Determine the (x, y) coordinate at the center of the cell enclosing the given text.  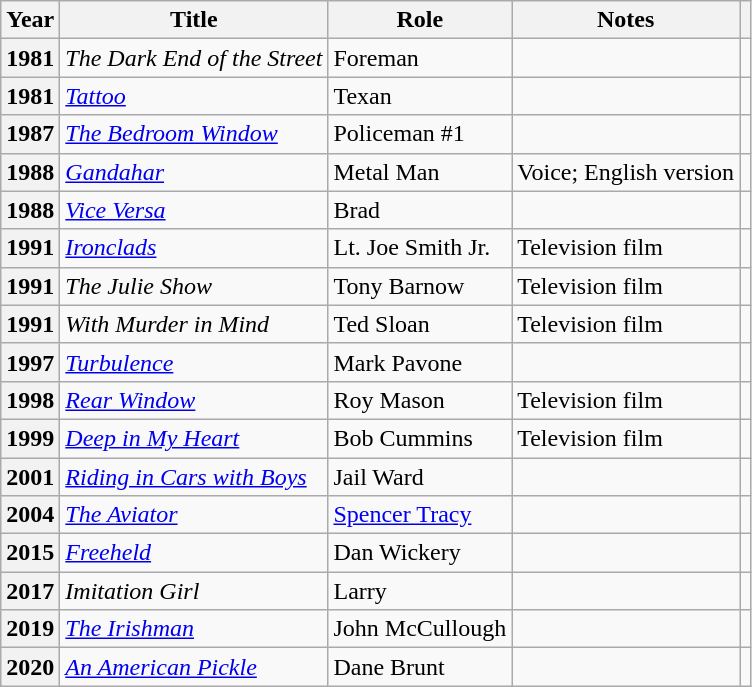
2004 (30, 515)
Deep in My Heart (194, 438)
Larry (420, 591)
1998 (30, 400)
1997 (30, 362)
The Irishman (194, 629)
The Bedroom Window (194, 134)
2015 (30, 553)
Bob Cummins (420, 438)
The Julie Show (194, 286)
Spencer Tracy (420, 515)
Title (194, 20)
Jail Ward (420, 477)
Roy Mason (420, 400)
Voice; English version (626, 172)
2019 (30, 629)
Riding in Cars with Boys (194, 477)
Metal Man (420, 172)
Tony Barnow (420, 286)
Vice Versa (194, 210)
Foreman (420, 58)
Texan (420, 96)
Notes (626, 20)
Lt. Joe Smith Jr. (420, 248)
John McCullough (420, 629)
2017 (30, 591)
1999 (30, 438)
Year (30, 20)
2020 (30, 667)
Dane Brunt (420, 667)
Freeheld (194, 553)
Gandahar (194, 172)
1987 (30, 134)
Ted Sloan (420, 324)
Mark Pavone (420, 362)
Turbulence (194, 362)
2001 (30, 477)
With Murder in Mind (194, 324)
Rear Window (194, 400)
Ironclads (194, 248)
Tattoo (194, 96)
Role (420, 20)
The Dark End of the Street (194, 58)
Imitation Girl (194, 591)
Brad (420, 210)
Policeman #1 (420, 134)
Dan Wickery (420, 553)
An American Pickle (194, 667)
The Aviator (194, 515)
